Output the [X, Y] coordinate of the center of the cell containing the given text.  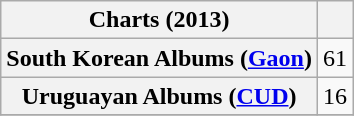
Uruguayan Albums (CUD) [160, 96]
61 [334, 58]
Charts (2013) [160, 20]
South Korean Albums (Gaon) [160, 58]
16 [334, 96]
